Extract the (x, y) coordinate from the center of the cell holding the provided text.  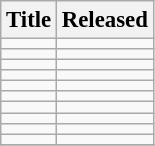
Title (29, 20)
Released (104, 20)
